Find where the given text appears and provide that cell's center as (x, y) coordinate. 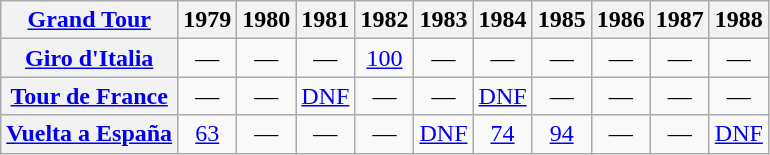
1979 (208, 20)
1981 (326, 20)
1980 (266, 20)
1986 (620, 20)
1983 (444, 20)
1988 (738, 20)
Giro d'Italia (90, 58)
100 (384, 58)
94 (562, 134)
Grand Tour (90, 20)
1982 (384, 20)
63 (208, 134)
Vuelta a España (90, 134)
74 (502, 134)
1987 (680, 20)
1985 (562, 20)
Tour de France (90, 96)
1984 (502, 20)
